Pinpoint the cell where the given text exists, returning its (X, Y) midpoint coordinate. 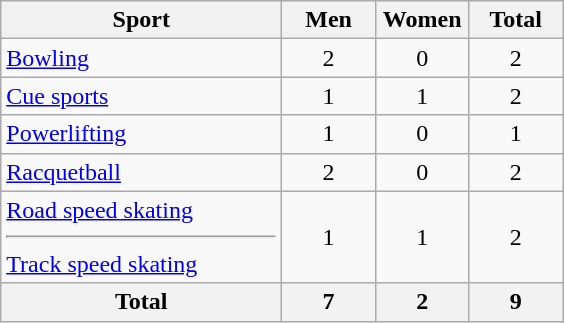
Bowling (142, 58)
Sport (142, 20)
9 (516, 302)
Cue sports (142, 96)
Powerlifting (142, 134)
Women (422, 20)
7 (329, 302)
Racquetball (142, 172)
Men (329, 20)
Road speed skatingTrack speed skating (142, 237)
